Provide the (x, y) coordinate of the cell's center where the given text is located.  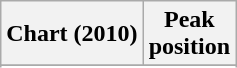
Peakposition (189, 34)
Chart (2010) (72, 34)
